Detect which cell encompasses the target text, then output its (x, y) center coordinate. 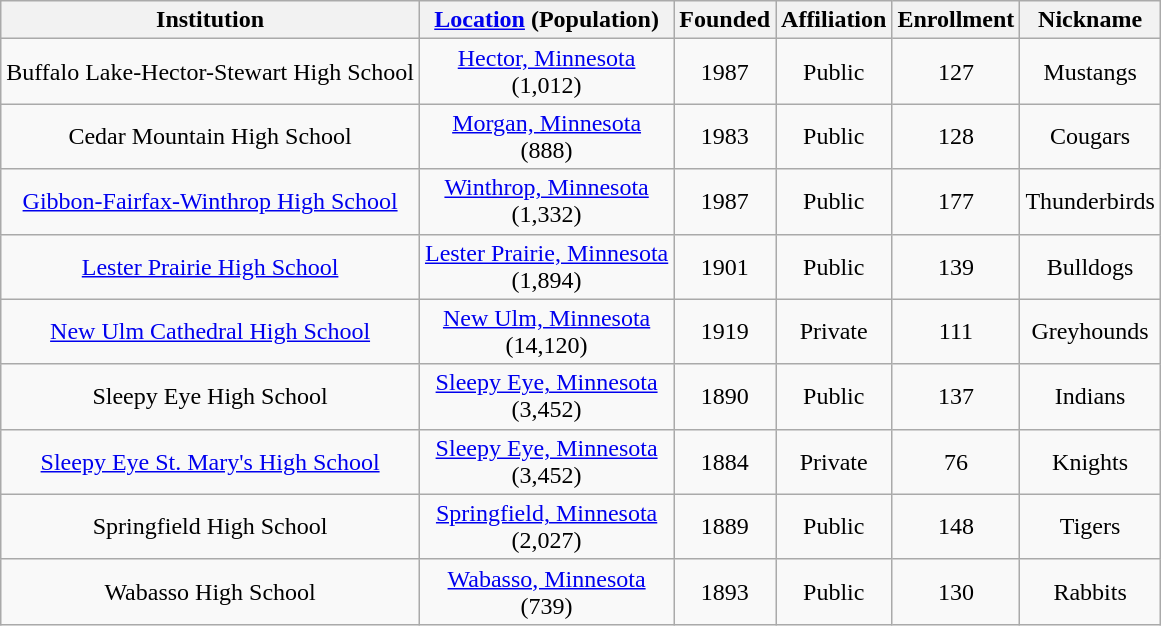
Institution (210, 20)
Morgan, Minnesota(888) (546, 136)
Hector, Minnesota(1,012) (546, 72)
127 (956, 72)
Buffalo Lake-Hector-Stewart High School (210, 72)
Tigers (1090, 526)
76 (956, 462)
Springfield High School (210, 526)
1919 (725, 332)
Bulldogs (1090, 266)
Springfield, Minnesota(2,027) (546, 526)
Thunderbirds (1090, 202)
Founded (725, 20)
139 (956, 266)
Enrollment (956, 20)
148 (956, 526)
1884 (725, 462)
130 (956, 592)
Location (Population) (546, 20)
Greyhounds (1090, 332)
Indians (1090, 396)
Lester Prairie High School (210, 266)
Wabasso, Minnesota(739) (546, 592)
Cougars (1090, 136)
Rabbits (1090, 592)
111 (956, 332)
177 (956, 202)
Affiliation (834, 20)
Knights (1090, 462)
Winthrop, Minnesota(1,332) (546, 202)
128 (956, 136)
137 (956, 396)
Cedar Mountain High School (210, 136)
Sleepy Eye St. Mary's High School (210, 462)
New Ulm, Minnesota(14,120) (546, 332)
1889 (725, 526)
Mustangs (1090, 72)
1983 (725, 136)
1901 (725, 266)
Sleepy Eye High School (210, 396)
1890 (725, 396)
1893 (725, 592)
Gibbon-Fairfax-Winthrop High School (210, 202)
Wabasso High School (210, 592)
New Ulm Cathedral High School (210, 332)
Nickname (1090, 20)
Lester Prairie, Minnesota(1,894) (546, 266)
